Locate the cell with the specified text and output its [x, y] center coordinate. 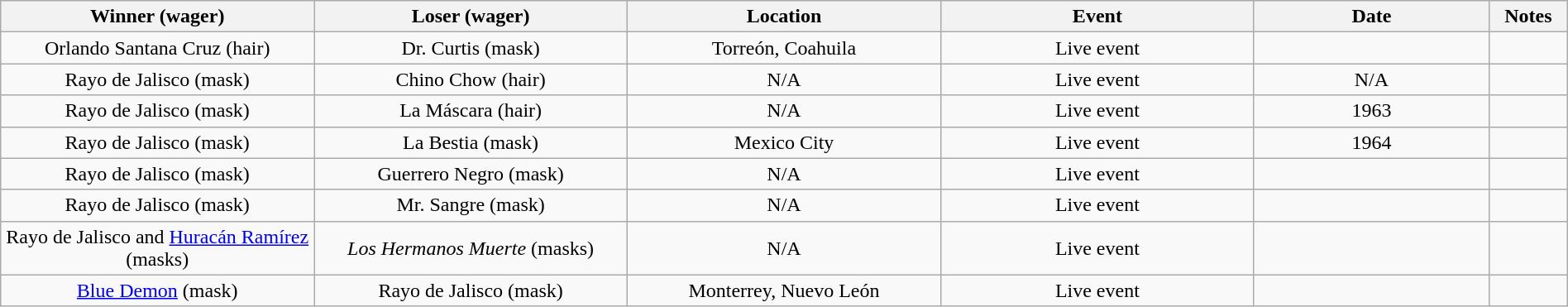
Dr. Curtis (mask) [471, 48]
Torreón, Coahuila [784, 48]
Orlando Santana Cruz (hair) [157, 48]
Blue Demon (mask) [157, 290]
Loser (wager) [471, 17]
1963 [1371, 111]
Location [784, 17]
Event [1097, 17]
La Bestia (mask) [471, 142]
Mexico City [784, 142]
Winner (wager) [157, 17]
Guerrero Negro (mask) [471, 174]
Chino Chow (hair) [471, 79]
Mr. Sangre (mask) [471, 205]
Notes [1528, 17]
Rayo de Jalisco and Huracán Ramírez (masks) [157, 248]
1964 [1371, 142]
Monterrey, Nuevo León [784, 290]
Date [1371, 17]
Los Hermanos Muerte (masks) [471, 248]
La Máscara (hair) [471, 111]
